For the text-containing cell, return its midpoint in (x, y) coordinate format. 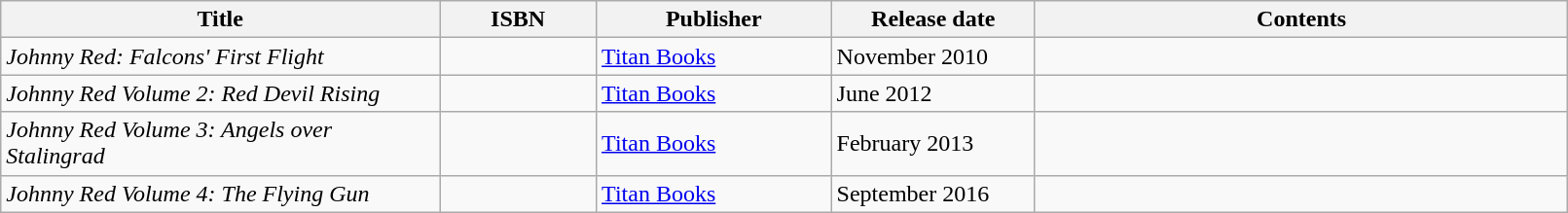
Johnny Red Volume 2: Red Devil Rising (220, 93)
Johnny Red: Falcons' First Flight (220, 56)
Release date (932, 19)
June 2012 (932, 93)
Title (220, 19)
September 2016 (932, 194)
Johnny Red Volume 3: Angels over Stalingrad (220, 144)
Publisher (714, 19)
ISBN (518, 19)
November 2010 (932, 56)
February 2013 (932, 144)
Johnny Red Volume 4: The Flying Gun (220, 194)
Contents (1300, 19)
